Locate the cell with the specified text and output its (x, y) center coordinate. 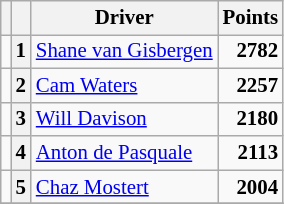
3 (21, 119)
2 (21, 85)
2180 (250, 119)
Will Davison (124, 119)
Anton de Pasquale (124, 153)
1 (21, 51)
4 (21, 153)
Shane van Gisbergen (124, 51)
2782 (250, 51)
Chaz Mostert (124, 187)
5 (21, 187)
2257 (250, 85)
Cam Waters (124, 85)
Points (250, 18)
2004 (250, 187)
2113 (250, 153)
Driver (124, 18)
